Identify which cell holds the provided text, then report its [x, y] central coordinate. 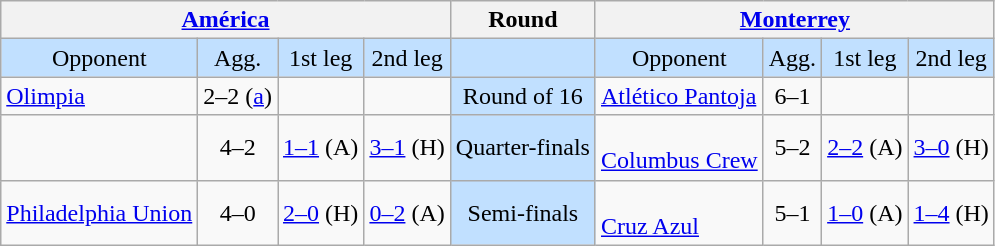
4–2 [238, 148]
6–1 [792, 96]
3–1 (H) [407, 148]
1–0 (A) [865, 212]
Atlético Pantoja [679, 96]
2–2 (A) [865, 148]
3–0 (H) [951, 148]
Columbus Crew [679, 148]
Olimpia [100, 96]
América [226, 20]
4–0 [238, 212]
5–2 [792, 148]
1–1 (A) [321, 148]
2–0 (H) [321, 212]
Round of 16 [522, 96]
1–4 (H) [951, 212]
Semi-finals [522, 212]
Quarter-finals [522, 148]
Monterrey [794, 20]
Cruz Azul [679, 212]
Round [522, 20]
2–2 (a) [238, 96]
0–2 (A) [407, 212]
Philadelphia Union [100, 212]
5–1 [792, 212]
